Detect which cell encompasses the target text, then output its (X, Y) center coordinate. 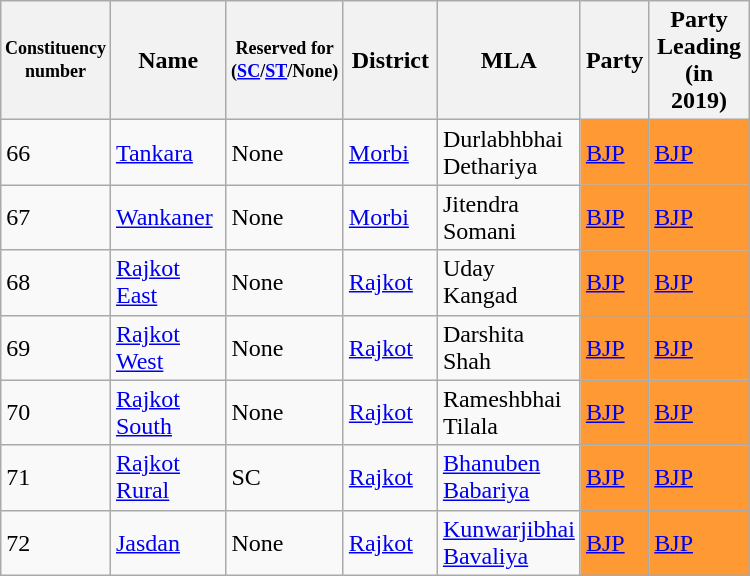
66 (56, 152)
71 (56, 478)
Name (168, 60)
Rajkot Rural (168, 478)
Rajkot South (168, 412)
Rameshbhai Tilala (508, 412)
Party Leading(in 2019) (699, 60)
Durlabhbhai Dethariya (508, 152)
Kunwarjibhai Bavaliya (508, 542)
Jitendra Somani (508, 218)
Reserved for (SC/ST/None) (284, 60)
Bhanuben Babariya (508, 478)
70 (56, 412)
Rajkot West (168, 348)
Jasdan (168, 542)
Darshita Shah (508, 348)
Wankaner (168, 218)
Party (614, 60)
69 (56, 348)
SC (284, 478)
District (390, 60)
67 (56, 218)
Rajkot East (168, 282)
MLA (508, 60)
68 (56, 282)
Tankara (168, 152)
Constituency number (56, 60)
Uday Kangad (508, 282)
72 (56, 542)
